From the cell containing the given text, extract its center point as [x, y] coordinate. 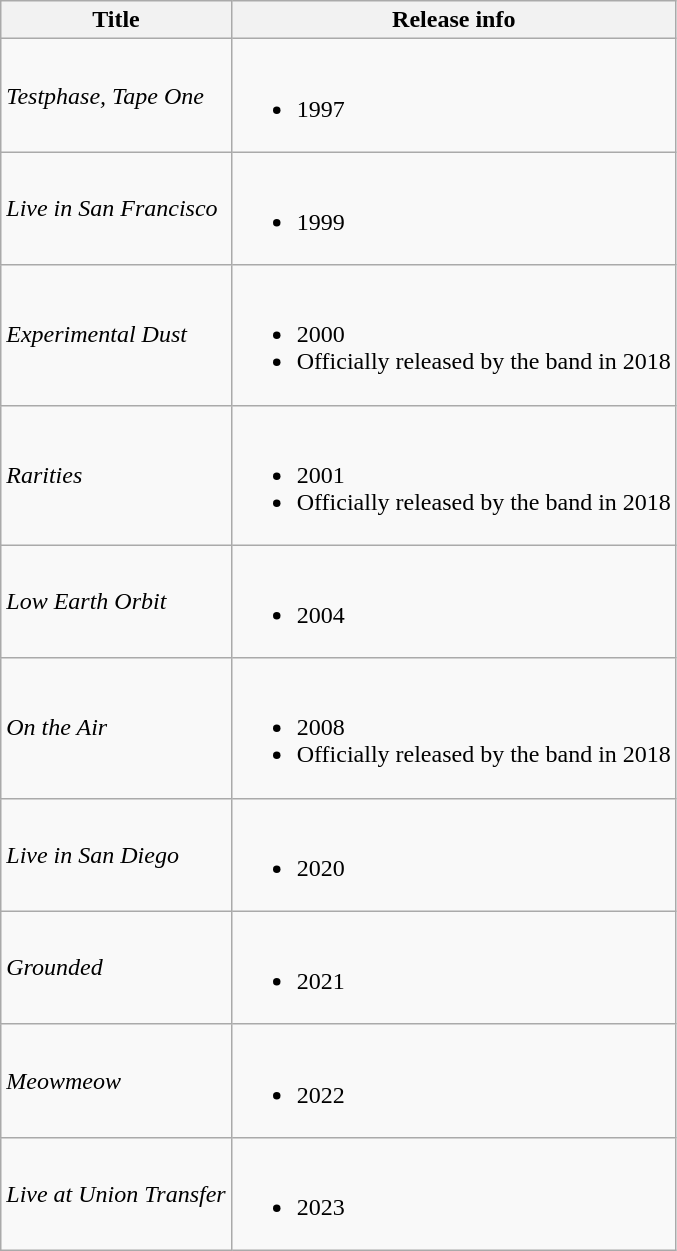
2004 [454, 602]
2001Officially released by the band in 2018 [454, 475]
On the Air [116, 728]
Live at Union Transfer [116, 1194]
Experimental Dust [116, 335]
2020 [454, 854]
Title [116, 20]
2021 [454, 968]
Meowmeow [116, 1080]
Low Earth Orbit [116, 602]
2008Officially released by the band in 2018 [454, 728]
Rarities [116, 475]
1997 [454, 96]
2022 [454, 1080]
1999 [454, 208]
Release info [454, 20]
2000Officially released by the band in 2018 [454, 335]
Live in San Diego [116, 854]
2023 [454, 1194]
Grounded [116, 968]
Live in San Francisco [116, 208]
Testphase, Tape One [116, 96]
